Output the [X, Y] coordinate of the center of the cell containing the given text.  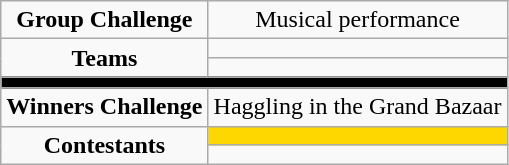
Musical performance [358, 20]
Winners Challenge [104, 107]
Group Challenge [104, 20]
Teams [104, 58]
Haggling in the Grand Bazaar [358, 107]
Contestants [104, 145]
